Determine the [x, y] coordinate at the center of the cell enclosing the given text.  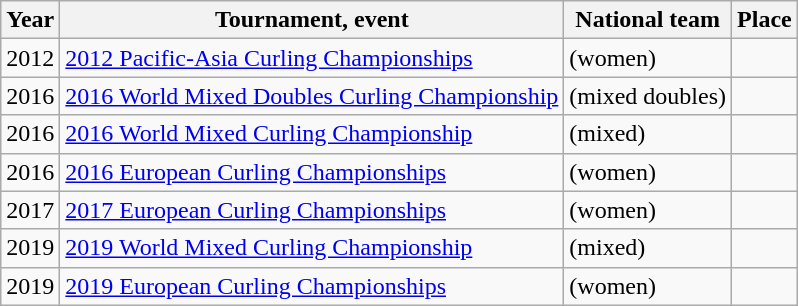
National team [648, 20]
2016 World Mixed Curling Championship [312, 134]
(mixed doubles) [648, 96]
2016 World Mixed Doubles Curling Championship [312, 96]
2012 Pacific-Asia Curling Championships [312, 58]
2017 [30, 210]
Tournament, event [312, 20]
2012 [30, 58]
2016 European Curling Championships [312, 172]
Place [765, 20]
2019 European Curling Championships [312, 286]
Year [30, 20]
2019 World Mixed Curling Championship [312, 248]
2017 European Curling Championships [312, 210]
